Pinpoint the cell where the given text exists, returning its [x, y] midpoint coordinate. 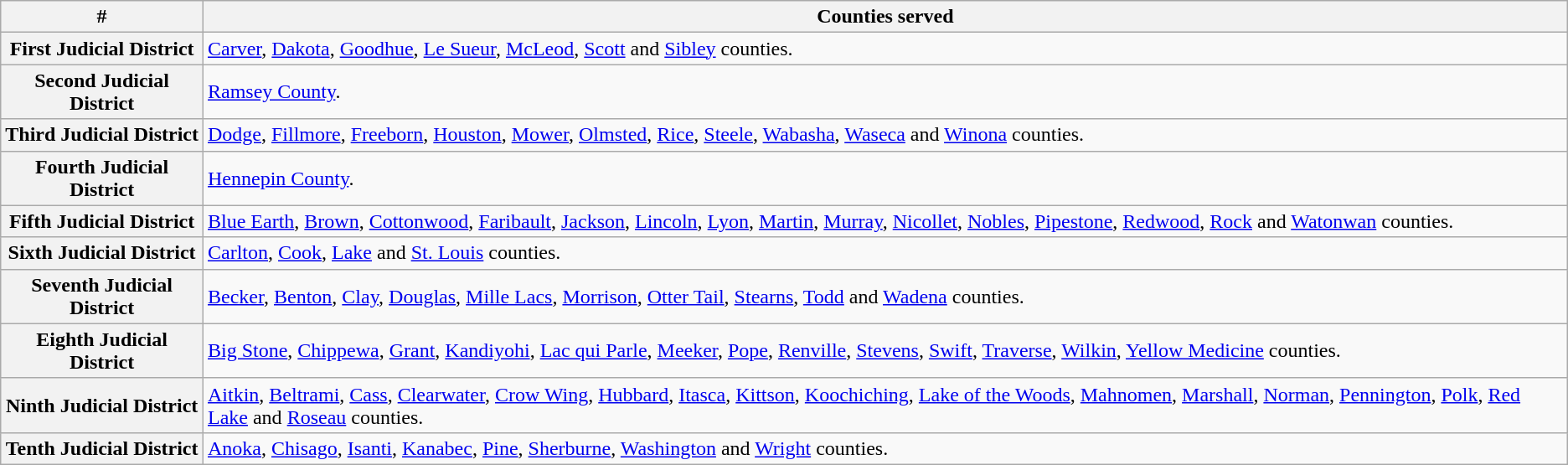
First Judicial District [102, 49]
Fourth Judicial District [102, 178]
Anoka, Chisago, Isanti, Kanabec, Pine, Sherburne, Washington and Wright counties. [885, 448]
Dodge, Fillmore, Freeborn, Houston, Mower, Olmsted, Rice, Steele, Wabasha, Waseca and Winona counties. [885, 135]
Ninth Judicial District [102, 406]
Carver, Dakota, Goodhue, Le Sueur, McLeod, Scott and Sibley counties. [885, 49]
Tenth Judicial District [102, 448]
Second Judicial District [102, 92]
Carlton, Cook, Lake and St. Louis counties. [885, 253]
Blue Earth, Brown, Cottonwood, Faribault, Jackson, Lincoln, Lyon, Martin, Murray, Nicollet, Nobles, Pipestone, Redwood, Rock and Watonwan counties. [885, 221]
Third Judicial District [102, 135]
Counties served [885, 17]
# [102, 17]
Fifth Judicial District [102, 221]
Sixth Judicial District [102, 253]
Ramsey County. [885, 92]
Seventh Judicial District [102, 297]
Becker, Benton, Clay, Douglas, Mille Lacs, Morrison, Otter Tail, Stearns, Todd and Wadena counties. [885, 297]
Eighth Judicial District [102, 350]
Big Stone, Chippewa, Grant, Kandiyohi, Lac qui Parle, Meeker, Pope, Renville, Stevens, Swift, Traverse, Wilkin, Yellow Medicine counties. [885, 350]
Hennepin County. [885, 178]
